Return the [x, y] coordinate for the center point of the cell that contains the specified text.  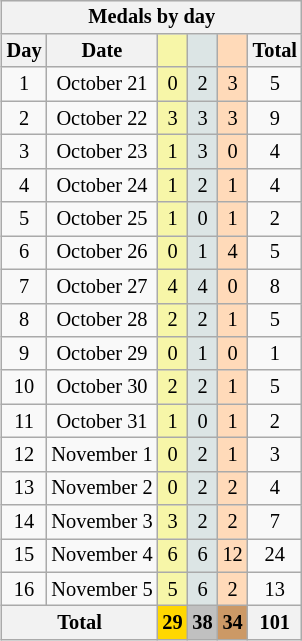
October 22 [102, 118]
Date [102, 51]
Day [24, 51]
38 [203, 623]
October 29 [102, 354]
Medals by day [152, 17]
101 [275, 623]
October 25 [102, 219]
October 26 [102, 253]
November 5 [102, 589]
November 1 [102, 455]
14 [24, 522]
October 30 [102, 387]
November 3 [102, 522]
October 27 [102, 286]
October 23 [102, 152]
34 [233, 623]
October 21 [102, 84]
November 4 [102, 556]
10 [24, 387]
11 [24, 421]
15 [24, 556]
November 2 [102, 488]
October 31 [102, 421]
October 24 [102, 185]
16 [24, 589]
October 28 [102, 320]
29 [172, 623]
24 [275, 556]
